Determine the (x, y) coordinate at the center of the cell enclosing the given text.  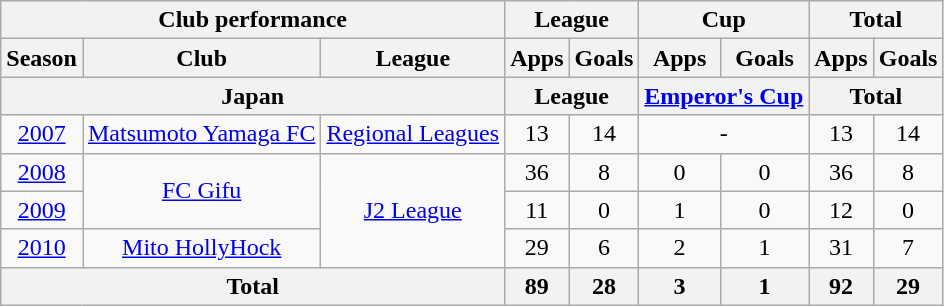
- (724, 134)
2007 (42, 134)
3 (680, 286)
FC Gifu (201, 191)
Cup (724, 20)
Emperor's Cup (724, 96)
2 (680, 248)
Club performance (253, 20)
2009 (42, 210)
Regional Leagues (413, 134)
Japan (253, 96)
2008 (42, 172)
J2 League (413, 210)
Matsumoto Yamaga FC (201, 134)
92 (841, 286)
89 (537, 286)
Club (201, 58)
31 (841, 248)
Mito HollyHock (201, 248)
6 (604, 248)
11 (537, 210)
7 (908, 248)
28 (604, 286)
Season (42, 58)
12 (841, 210)
2010 (42, 248)
